Identify which cell holds the provided text, then report its [x, y] central coordinate. 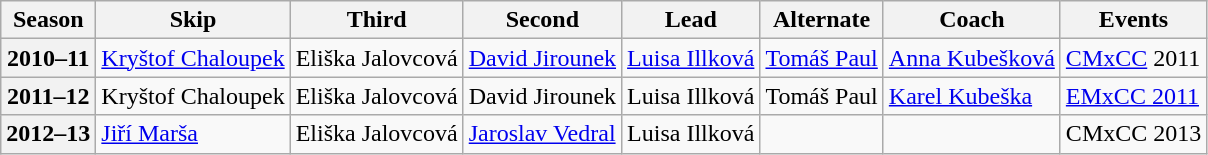
Jiří Marša [193, 134]
2011–12 [48, 96]
Coach [972, 20]
CMxCC 2013 [1133, 134]
Skip [193, 20]
Second [542, 20]
CMxCC 2011 [1133, 58]
Season [48, 20]
Events [1133, 20]
Alternate [822, 20]
Lead [691, 20]
2010–11 [48, 58]
Third [376, 20]
Anna Kubešková [972, 58]
EMxCC 2011 [1133, 96]
Karel Kubeška [972, 96]
2012–13 [48, 134]
Jaroslav Vedral [542, 134]
